Scan for the cell matching the given text and deliver its (x, y) coordinate at center. 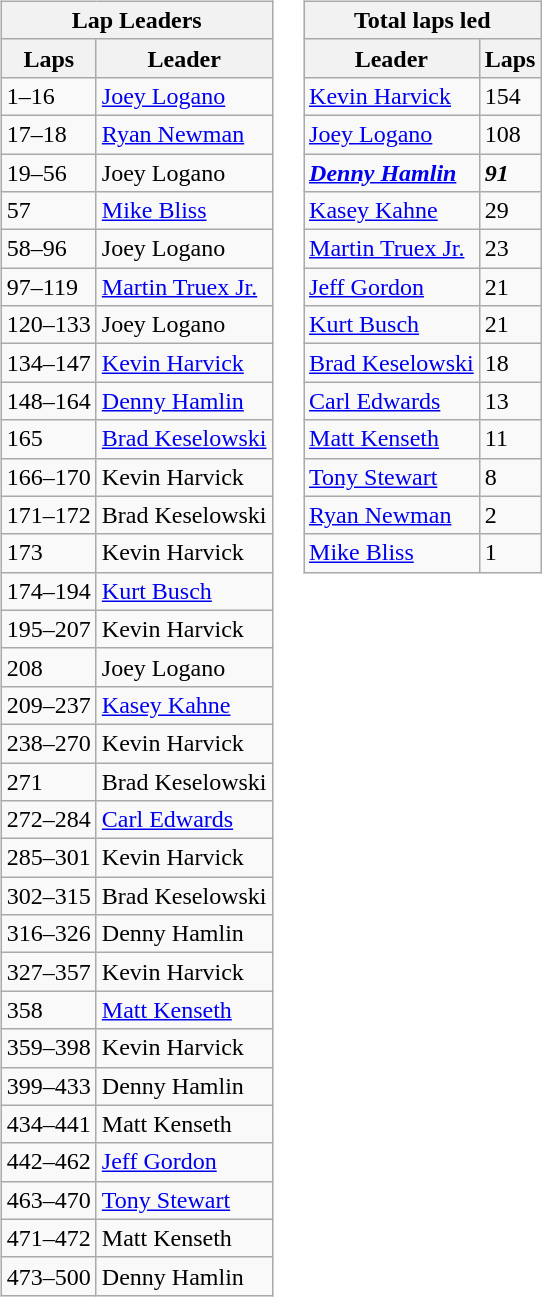
108 (510, 134)
272–284 (48, 820)
166–170 (48, 477)
97–119 (48, 287)
359–398 (48, 1048)
Total laps led (422, 20)
154 (510, 96)
285–301 (48, 858)
29 (510, 211)
442–462 (48, 1162)
238–270 (48, 743)
327–357 (48, 972)
18 (510, 363)
23 (510, 249)
58–96 (48, 249)
17–18 (48, 134)
134–147 (48, 363)
302–315 (48, 896)
1 (510, 553)
Lap Leaders (136, 20)
2 (510, 515)
165 (48, 439)
209–237 (48, 705)
399–433 (48, 1086)
195–207 (48, 629)
11 (510, 439)
173 (48, 553)
120–133 (48, 325)
473–500 (48, 1276)
1–16 (48, 96)
8 (510, 477)
171–172 (48, 515)
91 (510, 173)
57 (48, 211)
13 (510, 401)
208 (48, 667)
148–164 (48, 401)
174–194 (48, 591)
434–441 (48, 1124)
316–326 (48, 934)
19–56 (48, 173)
471–472 (48, 1238)
358 (48, 1010)
463–470 (48, 1200)
271 (48, 781)
